Return the (x, y) coordinate for the center point of the cell that contains the specified text.  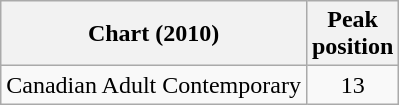
Canadian Adult Contemporary (154, 85)
13 (352, 85)
Chart (2010) (154, 34)
Peakposition (352, 34)
